Detect which cell encompasses the target text, then output its (x, y) center coordinate. 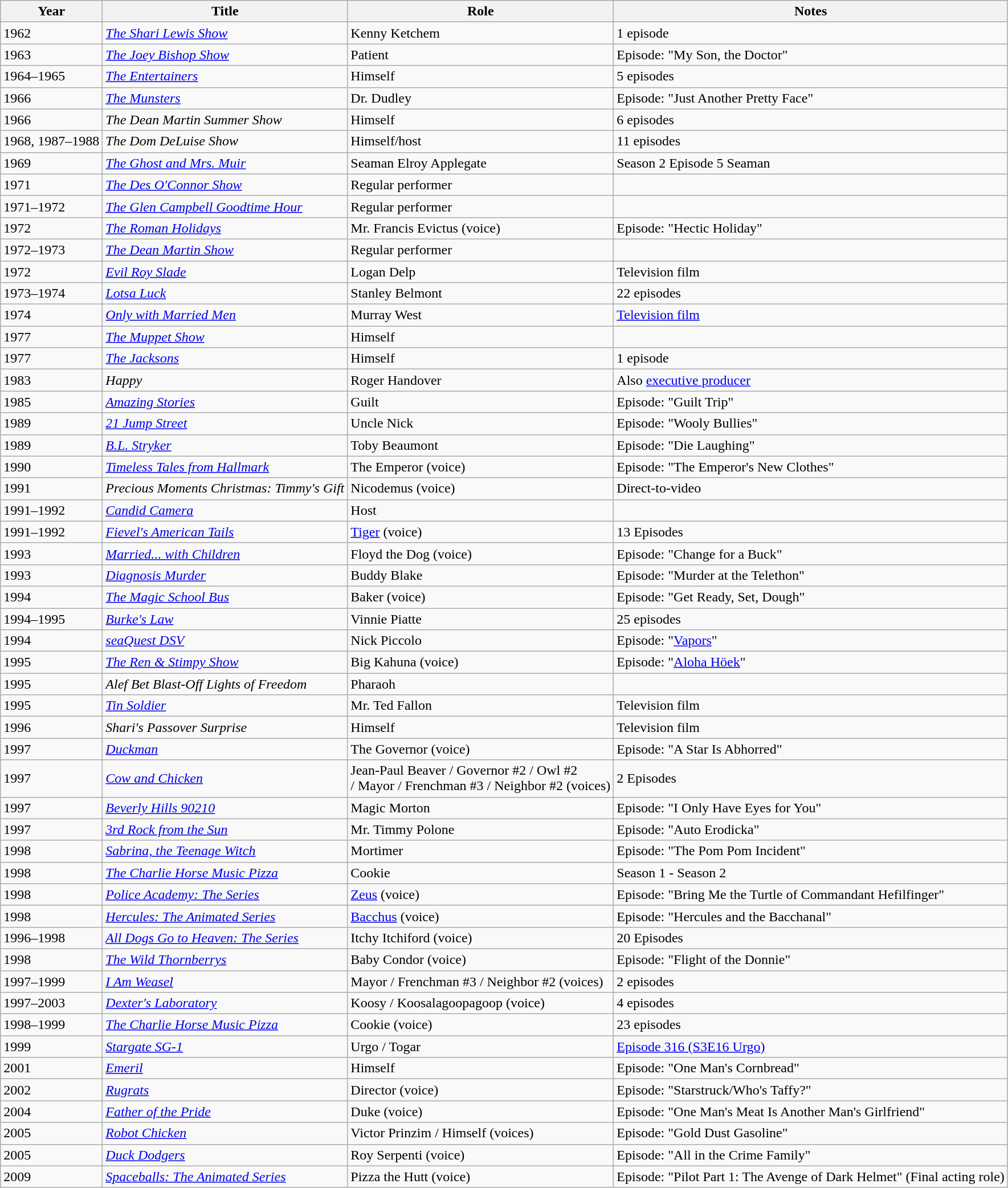
1963 (51, 55)
I Am Weasel (225, 981)
22 episodes (811, 294)
Married... with Children (225, 554)
The Governor (voice) (481, 749)
Title (225, 11)
Duck Dodgers (225, 1155)
Episode: "Bring Me the Turtle of Commandant Hefilfinger" (811, 894)
Year (51, 11)
The Ghost and Mrs. Muir (225, 163)
Hercules: The Animated Series (225, 916)
The Emperor (voice) (481, 467)
Episode: "A Star Is Abhorred" (811, 749)
2 Episodes (811, 779)
Jean-Paul Beaver / Governor #2 / Owl #2 / Mayor / Frenchman #3 / Neighbor #2 (voices) (481, 779)
Pizza the Hutt (voice) (481, 1177)
1999 (51, 1047)
23 episodes (811, 1025)
seaQuest DSV (225, 641)
1974 (51, 315)
1983 (51, 380)
The Dean Martin Summer Show (225, 120)
Nick Piccolo (481, 641)
6 episodes (811, 120)
1994–1995 (51, 619)
Season 1 - Season 2 (811, 873)
Roger Handover (481, 380)
Mortimer (481, 851)
Police Academy: The Series (225, 894)
1990 (51, 467)
1962 (51, 33)
11 episodes (811, 141)
1971 (51, 185)
The Ren & Stimpy Show (225, 662)
The Glen Campbell Goodtime Hour (225, 206)
2 episodes (811, 981)
Seaman Elroy Applegate (481, 163)
Episode: "Wooly Bullies" (811, 424)
Director (voice) (481, 1090)
Episode: "Guilt Trip" (811, 402)
The Wild Thornberrys (225, 959)
The Joey Bishop Show (225, 55)
Mr. Ted Fallon (481, 706)
Notes (811, 11)
Lotsa Luck (225, 294)
The Roman Holidays (225, 228)
Roy Serpenti (voice) (481, 1155)
The Jacksons (225, 359)
Cow and Chicken (225, 779)
Evil Roy Slade (225, 272)
25 episodes (811, 619)
1969 (51, 163)
Cookie (voice) (481, 1025)
Episode: "Die Laughing" (811, 445)
13 Episodes (811, 532)
Episode: "Gold Dust Gasoline" (811, 1133)
Urgo / Togar (481, 1047)
Role (481, 11)
Kenny Ketchem (481, 33)
1991 (51, 489)
Patient (481, 55)
Also executive producer (811, 380)
Season 2 Episode 5 Seaman (811, 163)
Victor Prinzim / Himself (voices) (481, 1133)
2001 (51, 1068)
Zeus (voice) (481, 894)
Sabrina, the Teenage Witch (225, 851)
Murray West (481, 315)
20 Episodes (811, 938)
Direct-to-video (811, 489)
4 episodes (811, 1003)
The Des O'Connor Show (225, 185)
Bacchus (voice) (481, 916)
Episode: "Change for a Buck" (811, 554)
2002 (51, 1090)
Mayor / Frenchman #3 / Neighbor #2 (voices) (481, 981)
Episode: "The Emperor's New Clothes" (811, 467)
Episode: "One Man's Cornbread" (811, 1068)
Episode: "Vapors" (811, 641)
Floyd the Dog (voice) (481, 554)
Episode: "Hercules and the Bacchanal" (811, 916)
2004 (51, 1112)
Episode: "Pilot Part 1: The Avenge of Dark Helmet" (Final acting role) (811, 1177)
Himself/host (481, 141)
B.L. Stryker (225, 445)
Baker (voice) (481, 597)
Host (481, 510)
Timeless Tales from Hallmark (225, 467)
1998–1999 (51, 1025)
Mr. Timmy Polone (481, 829)
The Dom DeLuise Show (225, 141)
2009 (51, 1177)
Tiger (voice) (481, 532)
Episode 316 (S3E16 Urgo) (811, 1047)
Diagnosis Murder (225, 575)
Episode: "Murder at the Telethon" (811, 575)
Alef Bet Blast-Off Lights of Freedom (225, 684)
Uncle Nick (481, 424)
Mr. Francis Evictus (voice) (481, 228)
Episode: "All in the Crime Family" (811, 1155)
Episode: "Hectic Holiday" (811, 228)
The Munsters (225, 98)
Toby Beaumont (481, 445)
Episode: "The Pom Pom Incident" (811, 851)
Episode: "One Man's Meat Is Another Man's Girlfriend" (811, 1112)
1996 (51, 727)
Episode: "I Only Have Eyes for You" (811, 808)
Amazing Stories (225, 402)
1972–1973 (51, 250)
5 episodes (811, 76)
Emeril (225, 1068)
Episode: "My Son, the Doctor" (811, 55)
Spaceballs: The Animated Series (225, 1177)
Shari's Passover Surprise (225, 727)
The Entertainers (225, 76)
Guilt (481, 402)
Big Kahuna (voice) (481, 662)
Dexter's Laboratory (225, 1003)
Episode: "Just Another Pretty Face" (811, 98)
Precious Moments Christmas: Timmy's Gift (225, 489)
The Shari Lewis Show (225, 33)
Pharaoh (481, 684)
Dr. Dudley (481, 98)
21 Jump Street (225, 424)
Episode: "Get Ready, Set, Dough" (811, 597)
3rd Rock from the Sun (225, 829)
Only with Married Men (225, 315)
The Magic School Bus (225, 597)
Koosy / Koosalagoopagoop (voice) (481, 1003)
Episode: "Auto Erodicka" (811, 829)
1964–1965 (51, 76)
Burke's Law (225, 619)
Vinnie Piatte (481, 619)
Rugrats (225, 1090)
Robot Chicken (225, 1133)
Episode: "Flight of the Donnie" (811, 959)
1968, 1987–1988 (51, 141)
1997–1999 (51, 981)
1973–1974 (51, 294)
Logan Delp (481, 272)
Stanley Belmont (481, 294)
Father of the Pride (225, 1112)
1971–1972 (51, 206)
Itchy Itchiford (voice) (481, 938)
Stargate SG-1 (225, 1047)
Beverly Hills 90210 (225, 808)
Tin Soldier (225, 706)
Cookie (481, 873)
Fievel's American Tails (225, 532)
Buddy Blake (481, 575)
The Muppet Show (225, 337)
Episode: "Starstruck/Who's Taffy?" (811, 1090)
The Dean Martin Show (225, 250)
Duckman (225, 749)
Candid Camera (225, 510)
Happy (225, 380)
1985 (51, 402)
All Dogs Go to Heaven: The Series (225, 938)
1997–2003 (51, 1003)
Duke (voice) (481, 1112)
Magic Morton (481, 808)
Baby Condor (voice) (481, 959)
Nicodemus (voice) (481, 489)
Episode: "Aloha Höek" (811, 662)
1996–1998 (51, 938)
